Capture the cell that displays the provided text and extract its (x, y) central coordinate. 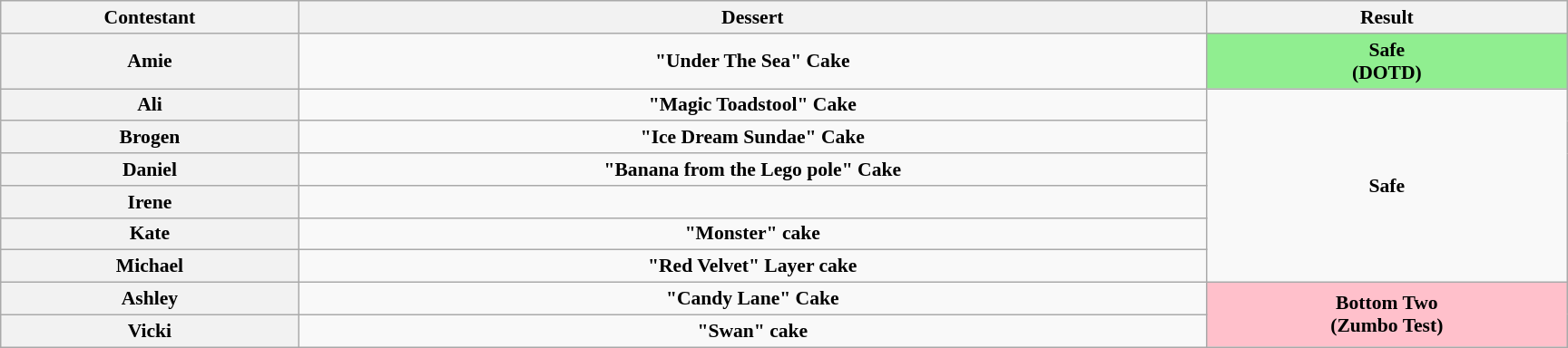
Safe (1387, 186)
Safe(DOTD) (1387, 62)
Result (1387, 17)
Ashley (150, 299)
Michael (150, 266)
Dessert (752, 17)
"Ice Dream Sundae" Cake (752, 138)
Kate (150, 234)
Brogen (150, 138)
"Swan" cake (752, 331)
Contestant (150, 17)
"Candy Lane" Cake (752, 299)
Bottom Two(Zumbo Test) (1387, 315)
"Red Velvet" Layer cake (752, 266)
Ali (150, 105)
Vicki (150, 331)
Irene (150, 202)
"Magic Toadstool" Cake (752, 105)
Daniel (150, 169)
Amie (150, 62)
"Monster" cake (752, 234)
"Under The Sea" Cake (752, 62)
"Banana from the Lego pole" Cake (752, 169)
